Identify which cell holds the provided text, then report its (x, y) central coordinate. 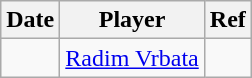
Player (132, 20)
Ref (228, 20)
Date (30, 20)
Radim Vrbata (132, 58)
